Identify which cell holds the provided text, then report its (X, Y) central coordinate. 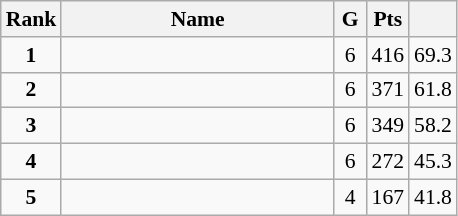
167 (388, 197)
Rank (32, 19)
61.8 (433, 90)
349 (388, 126)
416 (388, 55)
1 (32, 55)
Name (198, 19)
41.8 (433, 197)
272 (388, 162)
371 (388, 90)
Pts (388, 19)
G (350, 19)
3 (32, 126)
2 (32, 90)
5 (32, 197)
58.2 (433, 126)
45.3 (433, 162)
69.3 (433, 55)
